From the cell containing the given text, extract its center point as (X, Y) coordinate. 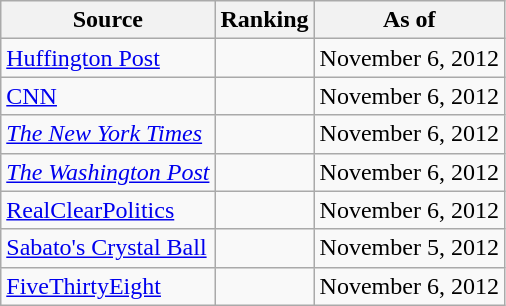
As of (409, 20)
RealClearPolitics (108, 210)
Source (108, 20)
November 5, 2012 (409, 248)
Ranking (264, 20)
FiveThirtyEight (108, 286)
The Washington Post (108, 172)
The New York Times (108, 134)
Huffington Post (108, 58)
CNN (108, 96)
Sabato's Crystal Ball (108, 248)
